Output the (x, y) coordinate of the center of the cell containing the given text.  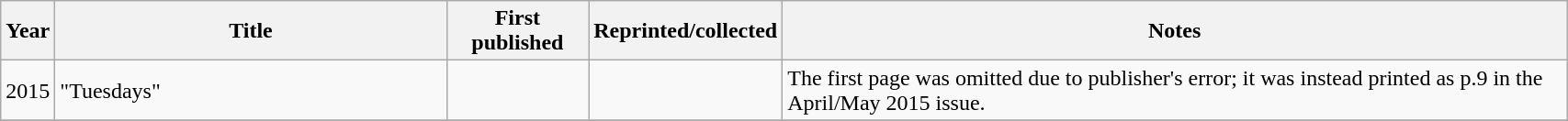
The first page was omitted due to publisher's error; it was instead printed as p.9 in the April/May 2015 issue. (1175, 90)
Notes (1175, 31)
2015 (28, 90)
Title (251, 31)
Year (28, 31)
First published (518, 31)
Reprinted/collected (685, 31)
"Tuesdays" (251, 90)
